Search for the cell housing the specified text and yield its (x, y) center coordinate. 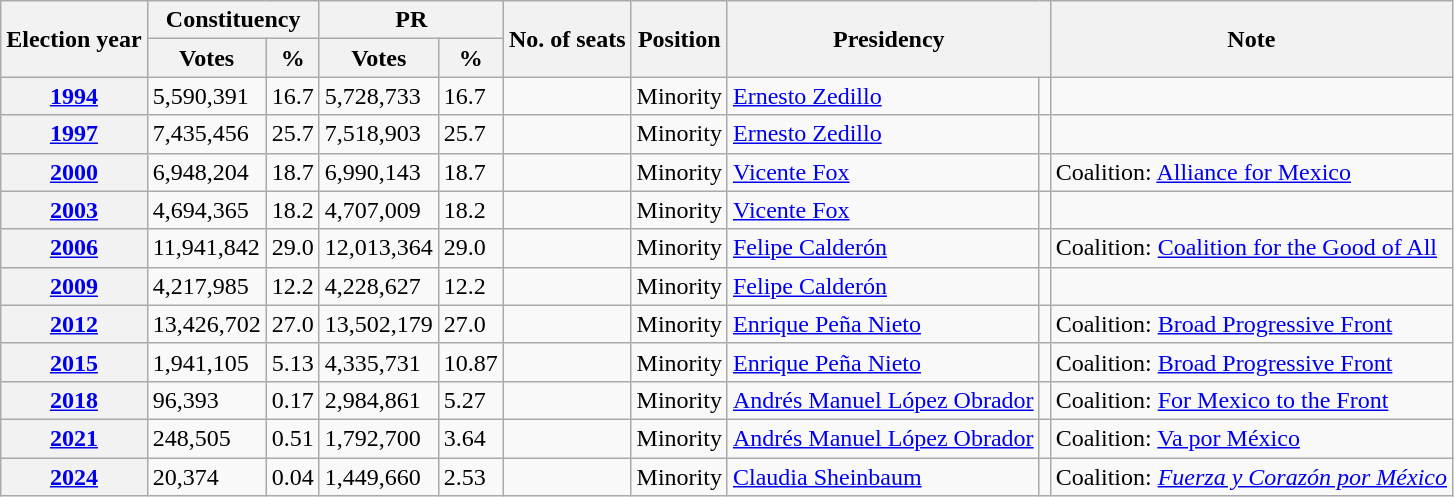
3.64 (470, 438)
Coalition: For Mexico to the Front (1251, 400)
4,694,365 (206, 210)
2006 (74, 248)
13,502,179 (378, 324)
11,941,842 (206, 248)
Presidency (888, 39)
5.27 (470, 400)
2000 (74, 172)
Coalition: Va por México (1251, 438)
0.17 (292, 400)
2003 (74, 210)
1994 (74, 96)
2.53 (470, 477)
Coalition: Fuerza y Corazón por México (1251, 477)
13,426,702 (206, 324)
1997 (74, 134)
1,449,660 (378, 477)
6,990,143 (378, 172)
PR (411, 20)
2021 (74, 438)
96,393 (206, 400)
Election year (74, 39)
Position (679, 39)
2024 (74, 477)
5.13 (292, 362)
2015 (74, 362)
12,013,364 (378, 248)
7,518,903 (378, 134)
2009 (74, 286)
Note (1251, 39)
10.87 (470, 362)
0.04 (292, 477)
248,505 (206, 438)
2012 (74, 324)
4,707,009 (378, 210)
0.51 (292, 438)
1,941,105 (206, 362)
Claudia Sheinbaum (883, 477)
4,335,731 (378, 362)
Coalition: Coalition for the Good of All (1251, 248)
1,792,700 (378, 438)
7,435,456 (206, 134)
2018 (74, 400)
4,217,985 (206, 286)
No. of seats (567, 39)
5,728,733 (378, 96)
6,948,204 (206, 172)
5,590,391 (206, 96)
20,374 (206, 477)
Constituency (233, 20)
2,984,861 (378, 400)
4,228,627 (378, 286)
Coalition: Alliance for Mexico (1251, 172)
